Search for the cell housing the specified text and yield its (x, y) center coordinate. 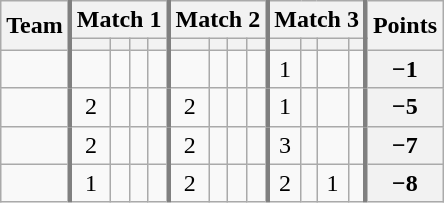
−5 (404, 107)
3 (284, 145)
−1 (404, 69)
Match 1 (120, 20)
Team (36, 26)
Points (404, 26)
−7 (404, 145)
−8 (404, 183)
Match 3 (316, 20)
Match 2 (218, 20)
